For the text-containing cell, return its midpoint in (x, y) coordinate format. 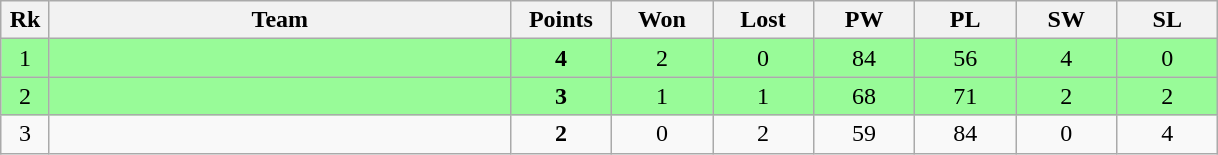
56 (966, 58)
Rk (26, 20)
PL (966, 20)
71 (966, 96)
59 (864, 134)
SL (1168, 20)
PW (864, 20)
Won (662, 20)
SW (1066, 20)
Points (560, 20)
68 (864, 96)
Team (280, 20)
Lost (762, 20)
